Identify which cell holds the provided text, then report its (x, y) central coordinate. 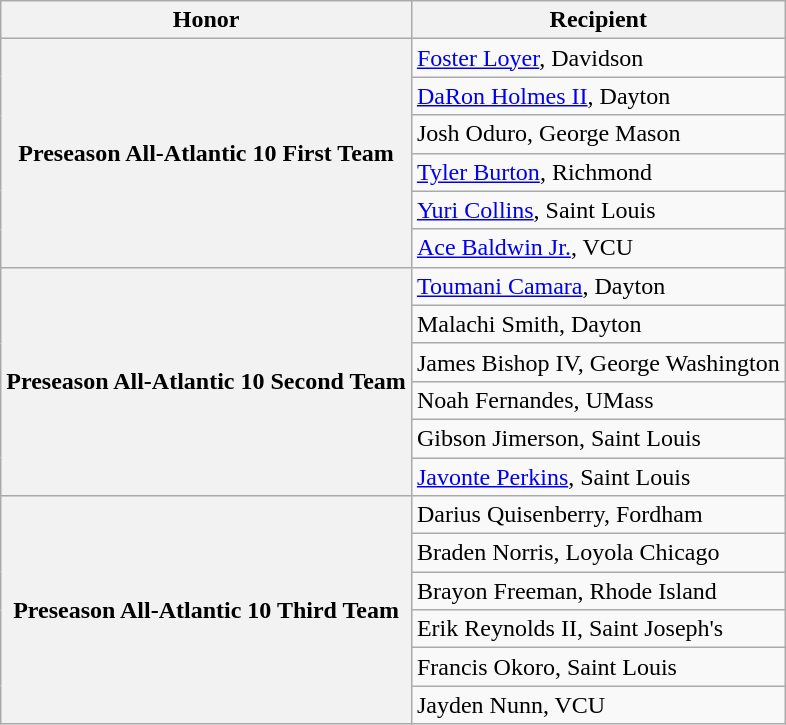
Erik Reynolds II, Saint Joseph's (598, 629)
Tyler Burton, Richmond (598, 172)
Ace Baldwin Jr., VCU (598, 248)
Francis Okoro, Saint Louis (598, 667)
Noah Fernandes, UMass (598, 400)
Preseason All-Atlantic 10 First Team (206, 153)
Preseason All-Atlantic 10 Second Team (206, 381)
Gibson Jimerson, Saint Louis (598, 438)
Malachi Smith, Dayton (598, 324)
Jayden Nunn, VCU (598, 705)
Recipient (598, 20)
Foster Loyer, Davidson (598, 58)
Braden Norris, Loyola Chicago (598, 553)
Darius Quisenberry, Fordham (598, 515)
Preseason All-Atlantic 10 Third Team (206, 610)
Javonte Perkins, Saint Louis (598, 477)
Toumani Camara, Dayton (598, 286)
DaRon Holmes II, Dayton (598, 96)
James Bishop IV, George Washington (598, 362)
Yuri Collins, Saint Louis (598, 210)
Brayon Freeman, Rhode Island (598, 591)
Honor (206, 20)
Josh Oduro, George Mason (598, 134)
